From the cell containing the given text, extract its center point as [X, Y] coordinate. 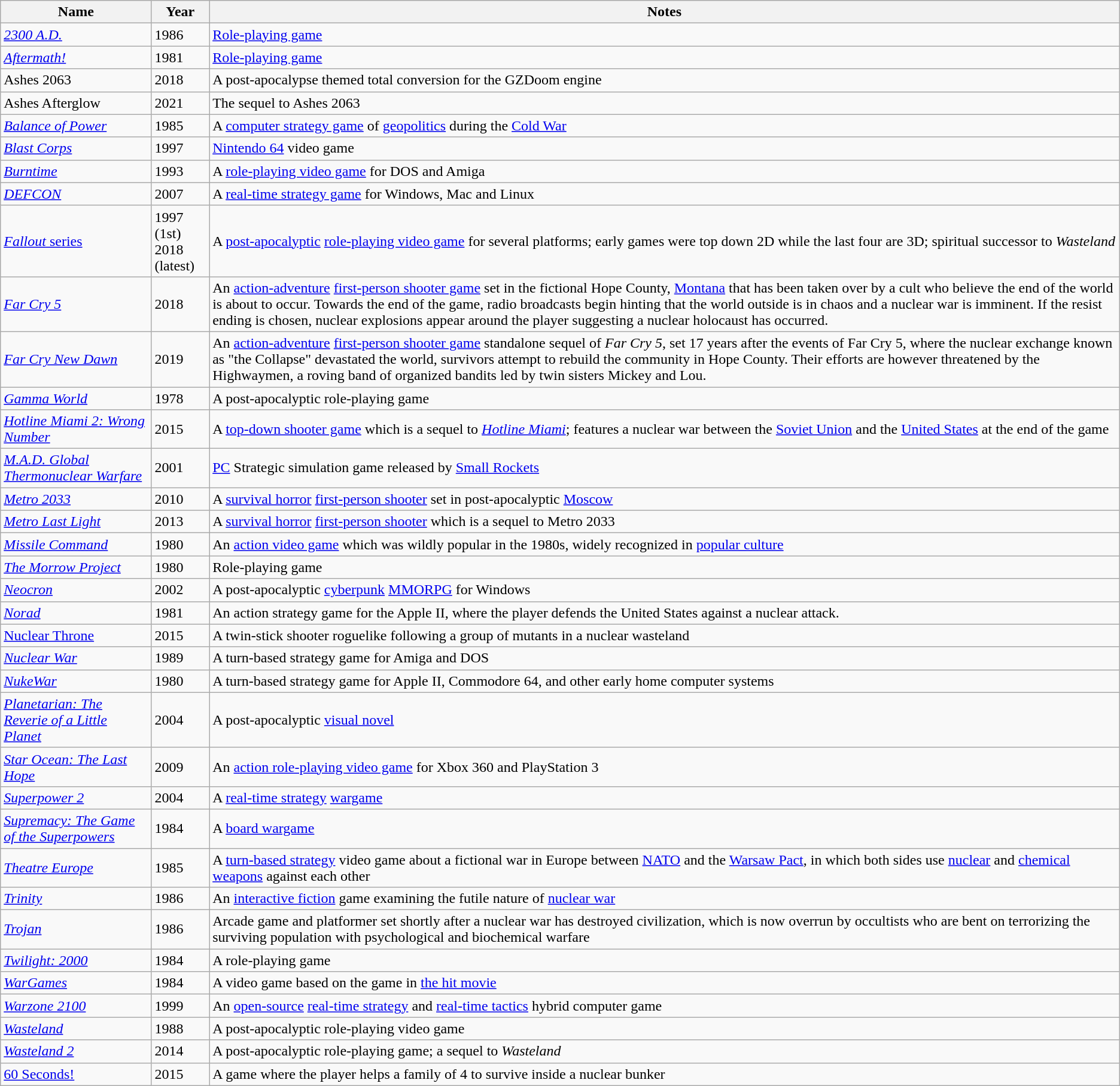
A turn-based strategy game for Apple II, Commodore 64, and other early home computer systems [665, 681]
A post-apocalyptic visual novel [665, 720]
2014 [181, 1051]
Nintendo 64 video game [665, 148]
Blast Corps [76, 148]
A role-playing video game for DOS and Amiga [665, 171]
A twin-stick shooter roguelike following a group of mutants in a nuclear wasteland [665, 635]
Year [181, 12]
Trojan [76, 930]
Gamma World [76, 398]
Fallout series [76, 241]
2001 [181, 468]
Neocron [76, 590]
Balance of Power [76, 126]
A survival horror first-person shooter set in post-apocalyptic Moscow [665, 499]
A real-time strategy wargame [665, 798]
Ashes 2063 [76, 80]
A computer strategy game of geopolitics during the Cold War [665, 126]
2013 [181, 522]
The sequel to Ashes 2063 [665, 103]
2021 [181, 103]
1978 [181, 398]
Burntime [76, 171]
Planetarian: The Reverie of a Little Planet [76, 720]
Wasteland 2 [76, 1051]
A board wargame [665, 828]
A game where the player helps a family of 4 to survive inside a nuclear bunker [665, 1074]
Hotline Miami 2: Wrong Number [76, 430]
2002 [181, 590]
A video game based on the game in the hit movie [665, 983]
1988 [181, 1029]
Metro Last Light [76, 522]
An action video game which was wildly popular in the 1980s, widely recognized in popular culture [665, 544]
2300 A.D. [76, 35]
Theatre Europe [76, 868]
Name [76, 12]
2010 [181, 499]
1997 (1st)2018 (latest) [181, 241]
NukeWar [76, 681]
A post-apocalyptic role-playing game [665, 398]
A real-time strategy game for Windows, Mac and Linux [665, 194]
An action role-playing video game for Xbox 360 and PlayStation 3 [665, 767]
1999 [181, 1006]
Norad [76, 613]
Notes [665, 12]
2009 [181, 767]
1989 [181, 658]
Trinity [76, 899]
A post-apocalyptic role-playing game; a sequel to Wasteland [665, 1051]
The Morrow Project [76, 567]
A post-apocalyptic cyberpunk MMORPG for Windows [665, 590]
PC Strategic simulation game released by Small Rockets [665, 468]
A post-apocalyptic role-playing video game [665, 1029]
1997 [181, 148]
1993 [181, 171]
WarGames [76, 983]
Superpower 2 [76, 798]
2007 [181, 194]
An action strategy game for the Apple II, where the player defends the United States against a nuclear attack. [665, 613]
A role-playing game [665, 960]
Missile Command [76, 544]
Wasteland [76, 1029]
DEFCON [76, 194]
A post-apocalypse themed total conversion for the GZDoom engine [665, 80]
Metro 2033 [76, 499]
60 Seconds! [76, 1074]
An interactive fiction game examining the futile nature of nuclear war [665, 899]
Aftermath! [76, 57]
Nuclear War [76, 658]
A turn-based strategy game for Amiga and DOS [665, 658]
Ashes Afterglow [76, 103]
Supremacy: The Game of the Superpowers [76, 828]
Warzone 2100 [76, 1006]
Far Cry New Dawn [76, 359]
A survival horror first-person shooter which is a sequel to Metro 2033 [665, 522]
An open-source real-time strategy and real-time tactics hybrid computer game [665, 1006]
Twilight: 2000 [76, 960]
Nuclear Throne [76, 635]
M.A.D. Global Thermonuclear Warfare [76, 468]
Far Cry 5 [76, 304]
Star Ocean: The Last Hope [76, 767]
2019 [181, 359]
